Find where the given text appears and provide that cell's center as (X, Y) coordinate. 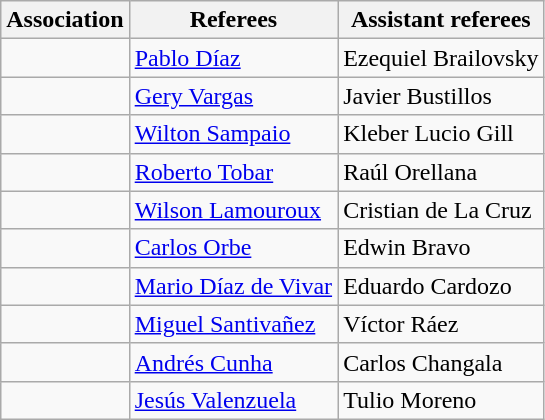
Javier Bustillos (441, 96)
Carlos Orbe (233, 248)
Ezequiel Brailovsky (441, 58)
Jesús Valenzuela (233, 400)
Eduardo Cardozo (441, 286)
Association (65, 20)
Kleber Lucio Gill (441, 134)
Referees (233, 20)
Víctor Ráez (441, 324)
Wilson Lamouroux (233, 210)
Roberto Tobar (233, 172)
Mario Díaz de Vivar (233, 286)
Cristian de La Cruz (441, 210)
Raúl Orellana (441, 172)
Tulio Moreno (441, 400)
Andrés Cunha (233, 362)
Assistant referees (441, 20)
Edwin Bravo (441, 248)
Wilton Sampaio (233, 134)
Miguel Santivañez (233, 324)
Gery Vargas (233, 96)
Pablo Díaz (233, 58)
Carlos Changala (441, 362)
